Determine the [X, Y] coordinate at the center of the cell enclosing the given text.  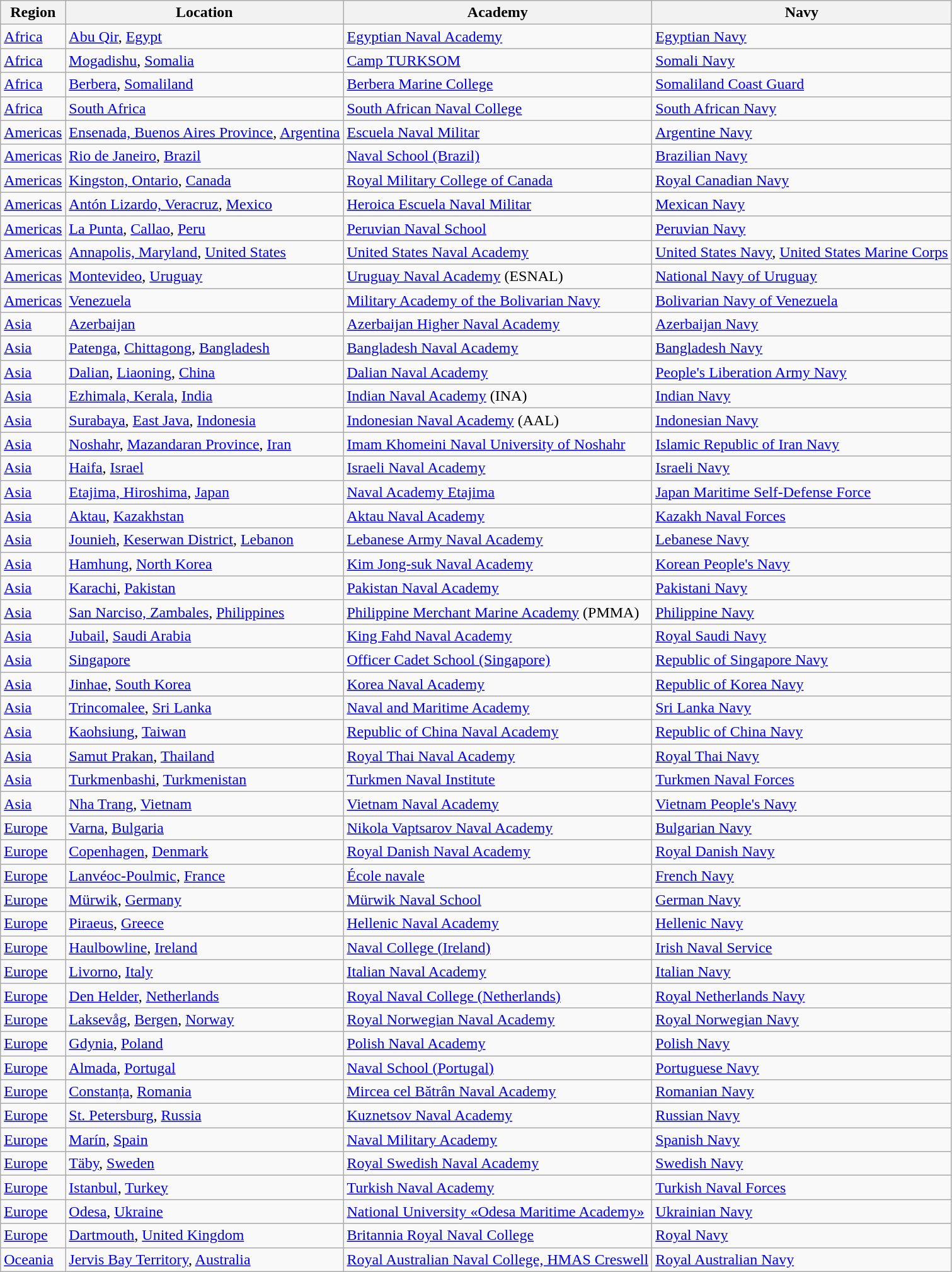
South African Navy [801, 108]
Royal Swedish Naval Academy [498, 1164]
Brazilian Navy [801, 156]
Korean People's Navy [801, 564]
Imam Khomeini Naval University of Noshahr [498, 444]
École navale [498, 876]
Peruvian Naval School [498, 228]
St. Petersburg, Russia [204, 1116]
Somaliland Coast Guard [801, 84]
Heroica Escuela Naval Militar [498, 204]
Naval School (Brazil) [498, 156]
German Navy [801, 900]
Hellenic Navy [801, 924]
Romanian Navy [801, 1092]
Patenga, Chittagong, Bangladesh [204, 348]
Sri Lanka Navy [801, 708]
Istanbul, Turkey [204, 1188]
Republic of China Navy [801, 732]
Royal Netherlands Navy [801, 995]
Pakistani Navy [801, 588]
Oceania [33, 1259]
Venezuela [204, 301]
Nha Trang, Vietnam [204, 804]
Dartmouth, United Kingdom [204, 1235]
Etajima, Hiroshima, Japan [204, 492]
Indian Navy [801, 396]
Bulgarian Navy [801, 828]
South Africa [204, 108]
Naval College (Ireland) [498, 948]
Turkmen Naval Forces [801, 780]
Location [204, 13]
Karachi, Pakistan [204, 588]
Lebanese Navy [801, 540]
Samut Prakan, Thailand [204, 756]
Britannia Royal Naval College [498, 1235]
Royal Danish Navy [801, 852]
Spanish Navy [801, 1140]
Ezhimala, Kerala, India [204, 396]
Egyptian Navy [801, 37]
Kuznetsov Naval Academy [498, 1116]
United States Navy, United States Marine Corps [801, 252]
Royal Australian Naval College, HMAS Creswell [498, 1259]
Piraeus, Greece [204, 924]
Bangladesh Naval Academy [498, 348]
Pakistan Naval Academy [498, 588]
Vietnam Naval Academy [498, 804]
Almada, Portugal [204, 1068]
Escuela Naval Militar [498, 132]
Italian Navy [801, 971]
Indian Naval Academy (INA) [498, 396]
Constanța, Romania [204, 1092]
Azerbaijan Higher Naval Academy [498, 324]
Surabaya, East Java, Indonesia [204, 420]
Kingston, Ontario, Canada [204, 180]
Argentine Navy [801, 132]
Mircea cel Bătrân Naval Academy [498, 1092]
Portuguese Navy [801, 1068]
Lebanese Army Naval Academy [498, 540]
Jounieh, Keserwan District, Lebanon [204, 540]
Polish Naval Academy [498, 1043]
Jubail, Saudi Arabia [204, 636]
Singapore [204, 660]
Bolivarian Navy of Venezuela [801, 301]
Polish Navy [801, 1043]
People's Liberation Army Navy [801, 372]
Philippine Merchant Marine Academy (PMMA) [498, 612]
Republic of China Naval Academy [498, 732]
South African Naval College [498, 108]
Israeli Naval Academy [498, 468]
Islamic Republic of Iran Navy [801, 444]
King Fahd Naval Academy [498, 636]
Berbera Marine College [498, 84]
Republic of Korea Navy [801, 684]
Montevideo, Uruguay [204, 276]
Region [33, 13]
Royal Thai Naval Academy [498, 756]
Vietnam People's Navy [801, 804]
Camp TURKSOM [498, 60]
Mürwik Naval School [498, 900]
Kazakh Naval Forces [801, 516]
Lanvéoc-Poulmic, France [204, 876]
Naval Academy Etajima [498, 492]
Naval School (Portugal) [498, 1068]
Jinhae, South Korea [204, 684]
Aktau, Kazakhstan [204, 516]
San Narciso, Zambales, Philippines [204, 612]
Aktau Naval Academy [498, 516]
Kim Jong-suk Naval Academy [498, 564]
Uruguay Naval Academy (ESNAL) [498, 276]
Turkmenbashi, Turkmenistan [204, 780]
Livorno, Italy [204, 971]
Jervis Bay Territory, Australia [204, 1259]
Egyptian Naval Academy [498, 37]
National Navy of Uruguay [801, 276]
Turkish Naval Academy [498, 1188]
Italian Naval Academy [498, 971]
Indonesian Navy [801, 420]
Mexican Navy [801, 204]
Navy [801, 13]
Abu Qir, Egypt [204, 37]
Officer Cadet School (Singapore) [498, 660]
Antón Lizardo, Veracruz, Mexico [204, 204]
Rio de Janeiro, Brazil [204, 156]
Ukrainian Navy [801, 1212]
Naval Military Academy [498, 1140]
Ensenada, Buenos Aires Province, Argentina [204, 132]
Nikola Vaptsarov Naval Academy [498, 828]
Royal Norwegian Navy [801, 1019]
Royal Canadian Navy [801, 180]
Trincomalee, Sri Lanka [204, 708]
Irish Naval Service [801, 948]
Royal Saudi Navy [801, 636]
Philippine Navy [801, 612]
United States Naval Academy [498, 252]
Swedish Navy [801, 1164]
Royal Danish Naval Academy [498, 852]
Royal Navy [801, 1235]
National University «Odesa Maritime Academy» [498, 1212]
Turkish Naval Forces [801, 1188]
Mürwik, Germany [204, 900]
Academy [498, 13]
Royal Military College of Canada [498, 180]
Odesa, Ukraine [204, 1212]
Azerbaijan Navy [801, 324]
Kaohsiung, Taiwan [204, 732]
Russian Navy [801, 1116]
Den Helder, Netherlands [204, 995]
Bangladesh Navy [801, 348]
Japan Maritime Self-Defense Force [801, 492]
Azerbaijan [204, 324]
Annapolis, Maryland, United States [204, 252]
La Punta, Callao, Peru [204, 228]
Haulbowline, Ireland [204, 948]
Haifa, Israel [204, 468]
Copenhagen, Denmark [204, 852]
Berbera, Somaliland [204, 84]
Royal Naval College (Netherlands) [498, 995]
Laksevåg, Bergen, Norway [204, 1019]
Dalian, Liaoning, China [204, 372]
Turkmen Naval Institute [498, 780]
Täby, Sweden [204, 1164]
Hellenic Naval Academy [498, 924]
Republic of Singapore Navy [801, 660]
Dalian Naval Academy [498, 372]
Mogadishu, Somalia [204, 60]
Royal Australian Navy [801, 1259]
Military Academy of the Bolivarian Navy [498, 301]
Peruvian Navy [801, 228]
Gdynia, Poland [204, 1043]
Marín, Spain [204, 1140]
Noshahr, Mazandaran Province, Iran [204, 444]
Naval and Maritime Academy [498, 708]
Israeli Navy [801, 468]
Korea Naval Academy [498, 684]
Indonesian Naval Academy (AAL) [498, 420]
Hamhung, North Korea [204, 564]
Varna, Bulgaria [204, 828]
French Navy [801, 876]
Royal Thai Navy [801, 756]
Royal Norwegian Naval Academy [498, 1019]
Somali Navy [801, 60]
